Determine the (X, Y) coordinate at the center of the cell enclosing the given text.  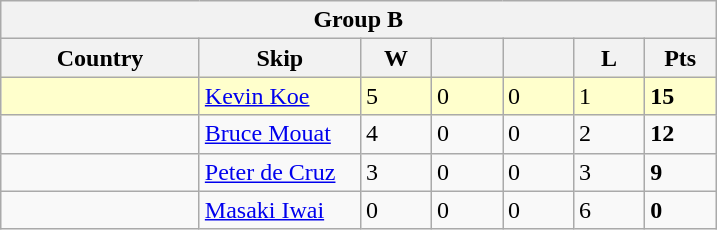
Pts (680, 58)
Peter de Cruz (280, 172)
Masaki Iwai (280, 210)
12 (680, 134)
4 (396, 134)
1 (610, 96)
9 (680, 172)
2 (610, 134)
5 (396, 96)
6 (610, 210)
Skip (280, 58)
Group B (358, 20)
15 (680, 96)
W (396, 58)
L (610, 58)
Country (100, 58)
Kevin Koe (280, 96)
Bruce Mouat (280, 134)
